Provide the (x, y) coordinate of the cell's center where the given text is located.  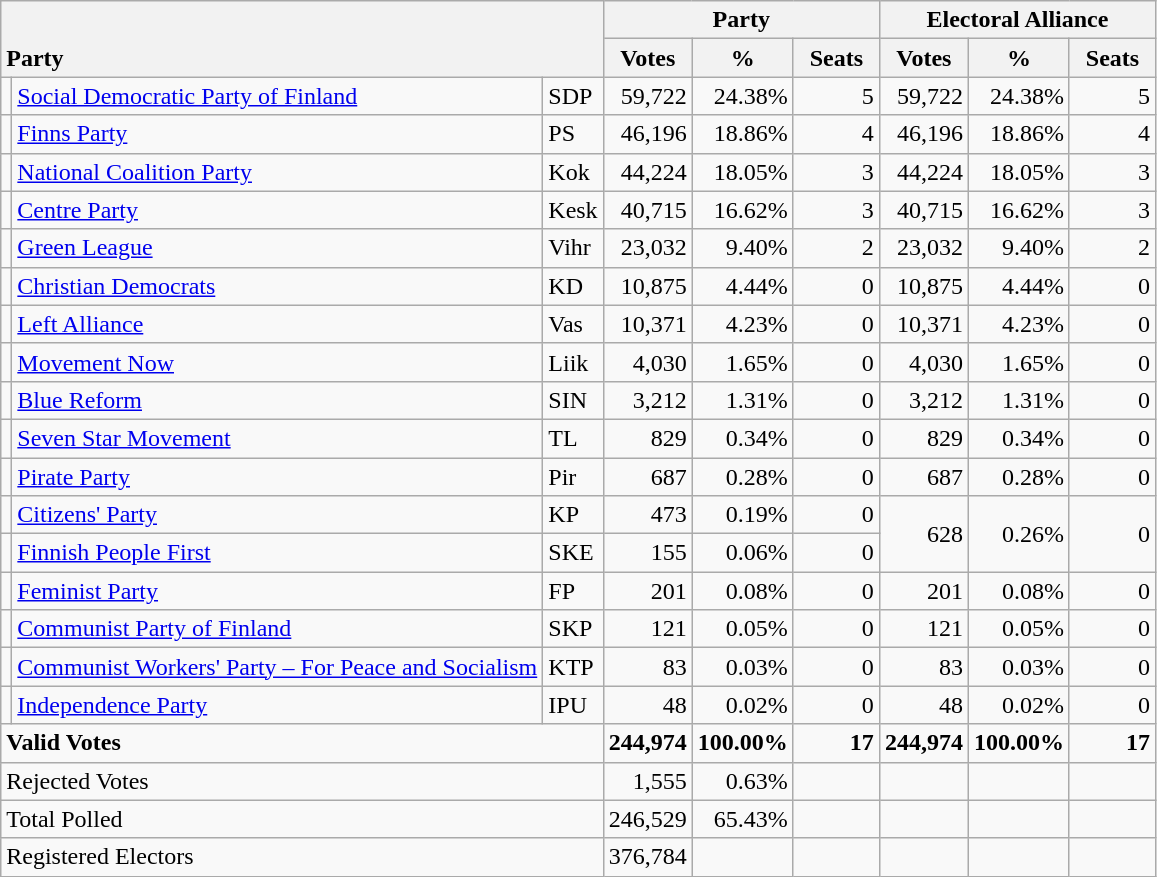
Liik (573, 362)
SKP (573, 629)
Valid Votes (302, 743)
Green League (278, 248)
0.63% (742, 781)
KP (573, 515)
Blue Reform (278, 400)
Communist Party of Finland (278, 629)
Centre Party (278, 210)
SKE (573, 553)
Communist Workers' Party – For Peace and Socialism (278, 667)
Left Alliance (278, 324)
Citizens' Party (278, 515)
PS (573, 134)
KD (573, 286)
628 (924, 534)
Electoral Alliance (1017, 20)
Pir (573, 477)
Seven Star Movement (278, 438)
Pirate Party (278, 477)
Finnish People First (278, 553)
Rejected Votes (302, 781)
National Coalition Party (278, 172)
Kok (573, 172)
Finns Party (278, 134)
KTP (573, 667)
473 (648, 515)
Total Polled (302, 819)
SDP (573, 96)
Christian Democrats (278, 286)
0.26% (1018, 534)
SIN (573, 400)
TL (573, 438)
Vihr (573, 248)
Movement Now (278, 362)
246,529 (648, 819)
0.06% (742, 553)
1,555 (648, 781)
Feminist Party (278, 591)
Registered Electors (302, 857)
Independence Party (278, 705)
Social Democratic Party of Finland (278, 96)
155 (648, 553)
0.19% (742, 515)
376,784 (648, 857)
IPU (573, 705)
FP (573, 591)
Vas (573, 324)
65.43% (742, 819)
Kesk (573, 210)
